Return the [x, y] coordinate for the center point of the cell that contains the specified text.  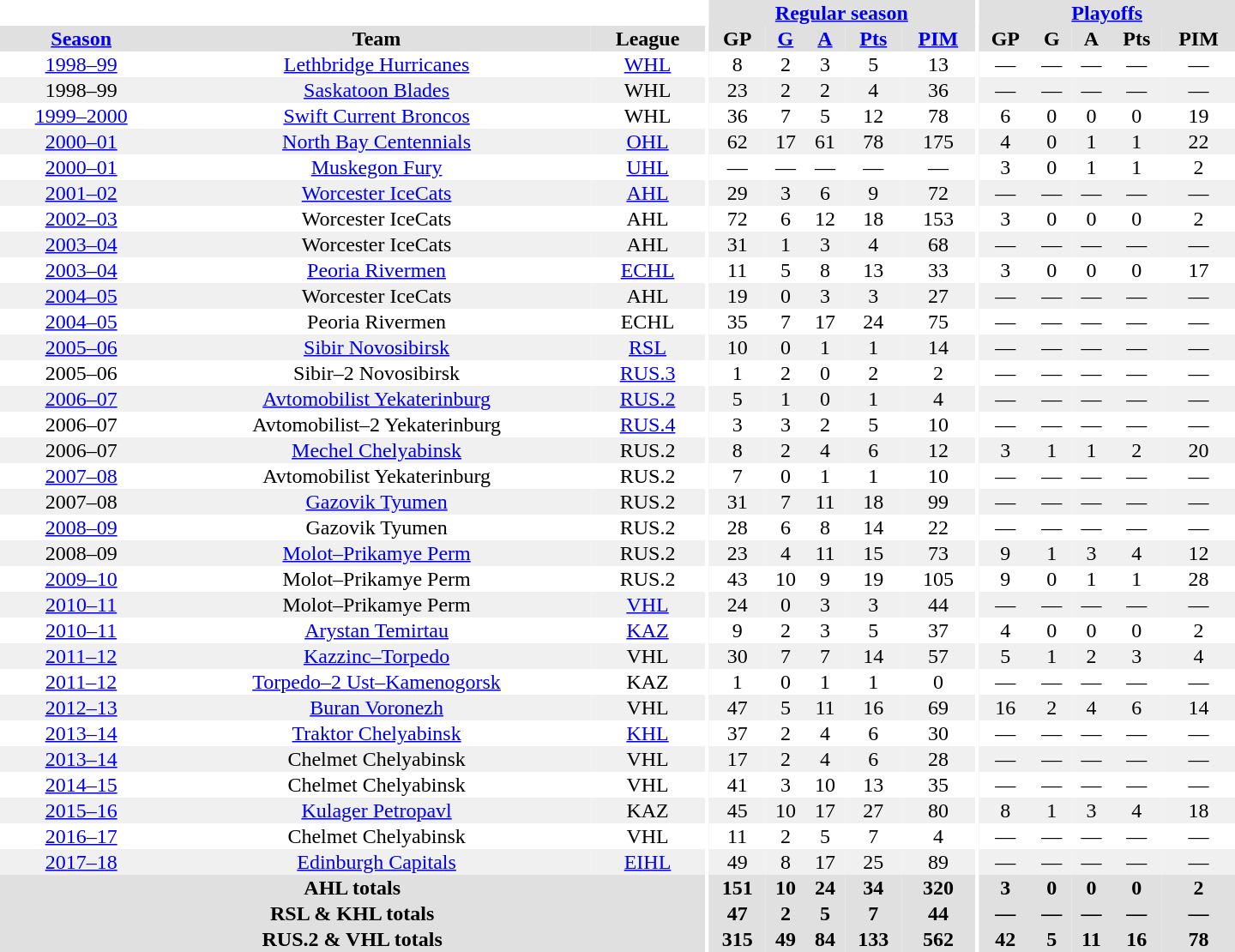
RUS.4 [648, 425]
562 [938, 939]
Saskatoon Blades [376, 90]
Traktor Chelyabinsk [376, 733]
2009–10 [81, 579]
42 [1005, 939]
Sibir Novosibirsk [376, 347]
15 [873, 553]
Sibir–2 Novosibirsk [376, 373]
20 [1199, 450]
2017–18 [81, 862]
Playoffs [1106, 13]
99 [938, 502]
RUS.3 [648, 373]
105 [938, 579]
43 [738, 579]
34 [873, 888]
153 [938, 219]
Avtomobilist–2 Yekaterinburg [376, 425]
45 [738, 810]
KHL [648, 733]
2012–13 [81, 708]
69 [938, 708]
AHL totals [352, 888]
Muskegon Fury [376, 167]
2014–15 [81, 785]
25 [873, 862]
151 [738, 888]
Kulager Petropavl [376, 810]
RSL [648, 347]
57 [938, 656]
84 [825, 939]
RUS.2 & VHL totals [352, 939]
RSL & KHL totals [352, 913]
315 [738, 939]
33 [938, 270]
Lethbridge Hurricanes [376, 64]
League [648, 39]
89 [938, 862]
Swift Current Broncos [376, 116]
UHL [648, 167]
73 [938, 553]
Season [81, 39]
61 [825, 142]
Regular season [841, 13]
175 [938, 142]
2002–03 [81, 219]
1999–2000 [81, 116]
OHL [648, 142]
320 [938, 888]
EIHL [648, 862]
2001–02 [81, 193]
Kazzinc–Torpedo [376, 656]
Arystan Temirtau [376, 630]
68 [938, 244]
62 [738, 142]
41 [738, 785]
2016–17 [81, 836]
Torpedo–2 Ust–Kamenogorsk [376, 682]
Mechel Chelyabinsk [376, 450]
Edinburgh Capitals [376, 862]
133 [873, 939]
2015–16 [81, 810]
Buran Voronezh [376, 708]
80 [938, 810]
75 [938, 322]
North Bay Centennials [376, 142]
Team [376, 39]
29 [738, 193]
